Detect which cell encompasses the target text, then output its (X, Y) center coordinate. 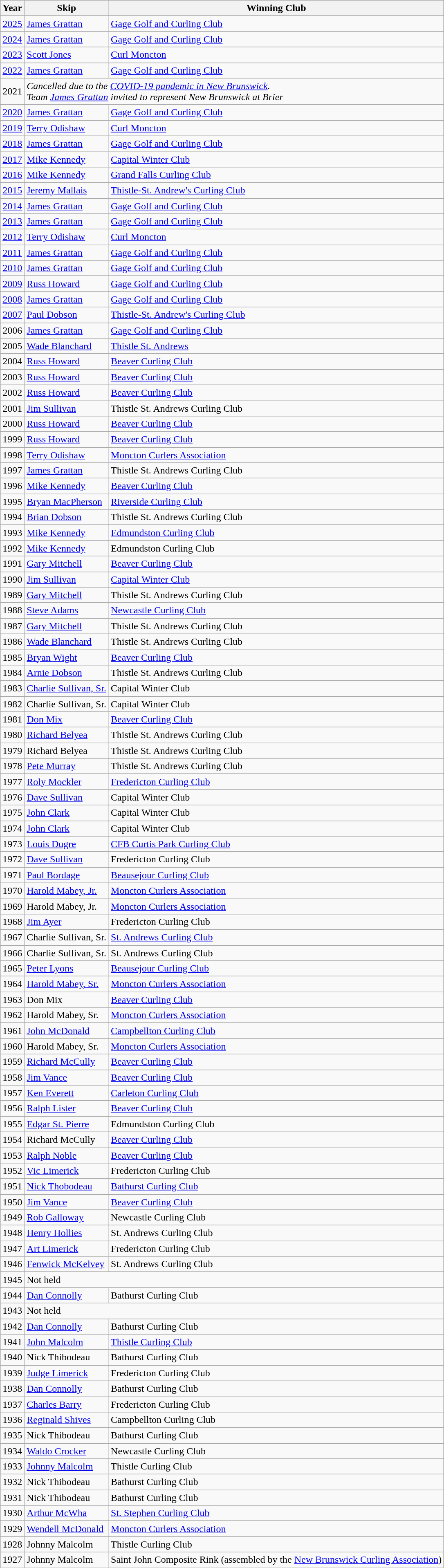
1979 (12, 751)
1959 (12, 1062)
1927 (12, 1560)
1972 (12, 859)
1929 (12, 1529)
1980 (12, 735)
1947 (12, 1249)
2024 (12, 39)
1976 (12, 797)
1975 (12, 813)
1933 (12, 1467)
Vic Limerick (67, 1171)
Ralph Lister (67, 1108)
2012 (12, 237)
1985 (12, 657)
1930 (12, 1513)
1934 (12, 1451)
2005 (12, 346)
1943 (12, 1311)
1993 (12, 533)
1982 (12, 704)
1954 (12, 1140)
1992 (12, 548)
1978 (12, 766)
Bryan MacPherson (67, 502)
Henry Hollies (67, 1233)
Year (12, 8)
1986 (12, 642)
1984 (12, 673)
1949 (12, 1218)
1960 (12, 1046)
1941 (12, 1342)
Ken Everett (67, 1093)
2006 (12, 330)
1955 (12, 1124)
Jim Ayer (67, 922)
1945 (12, 1280)
2009 (12, 284)
1977 (12, 782)
Arthur McWha (67, 1513)
1956 (12, 1108)
1996 (12, 486)
2010 (12, 268)
1940 (12, 1357)
1962 (12, 1015)
1974 (12, 828)
2021 (12, 92)
2013 (12, 222)
Ralph Noble (67, 1155)
1944 (12, 1295)
1973 (12, 844)
Steve Adams (67, 610)
2008 (12, 299)
1988 (12, 610)
1958 (12, 1077)
1965 (12, 969)
Wendell McDonald (67, 1529)
1989 (12, 595)
2011 (12, 253)
2020 (12, 112)
Peter Lyons (67, 969)
Reginald Shives (67, 1420)
1983 (12, 688)
1957 (12, 1093)
2018 (12, 144)
Arnie Dobson (67, 673)
Art Limerick (67, 1249)
1936 (12, 1420)
Riverside Curling Club (276, 502)
1939 (12, 1373)
1961 (12, 1031)
1991 (12, 564)
2003 (12, 377)
Roly Mockler (67, 782)
1997 (12, 471)
2017 (12, 159)
1928 (12, 1544)
1971 (12, 875)
1995 (12, 502)
Cancelled due to the COVID-19 pandemic in New Brunswick.Team James Grattan invited to represent New Brunswick at Brier (234, 92)
1994 (12, 517)
1942 (12, 1326)
2019 (12, 128)
2002 (12, 393)
2015 (12, 190)
1937 (12, 1404)
1999 (12, 439)
1951 (12, 1186)
1932 (12, 1482)
1953 (12, 1155)
1963 (12, 1000)
Edgar St. Pierre (67, 1124)
Fenwick McKelvey (67, 1264)
2014 (12, 206)
Paul Dobson (67, 315)
1966 (12, 953)
Louis Dugre (67, 844)
1990 (12, 579)
St. Stephen Curling Club (276, 1513)
Jeremy Mallais (67, 190)
Paul Bordage (67, 875)
Brian Dobson (67, 517)
1946 (12, 1264)
1952 (12, 1171)
Scott Jones (67, 55)
2000 (12, 424)
Rob Galloway (67, 1218)
1935 (12, 1435)
1968 (12, 922)
Winning Club (276, 8)
Pete Murray (67, 766)
Judge Limerick (67, 1373)
1970 (12, 891)
2022 (12, 70)
1948 (12, 1233)
1998 (12, 455)
Bryan Wight (67, 657)
1967 (12, 937)
2023 (12, 55)
1981 (12, 720)
1931 (12, 1498)
Skip (67, 8)
1938 (12, 1389)
Grand Falls Curling Club (276, 175)
Carleton Curling Club (276, 1093)
1987 (12, 626)
2001 (12, 408)
John Malcolm (67, 1342)
1950 (12, 1202)
CFB Curtis Park Curling Club (276, 844)
John McDonald (67, 1031)
1969 (12, 906)
Thistle St. Andrews (276, 346)
2004 (12, 361)
Nick Thobodeau (67, 1186)
Saint John Composite Rink (assembled by the New Brunswick Curling Association) (276, 1560)
Charles Barry (67, 1404)
2025 (12, 24)
2007 (12, 315)
Waldo Crocker (67, 1451)
2016 (12, 175)
1964 (12, 984)
